For the text-containing cell, return its midpoint in (X, Y) coordinate format. 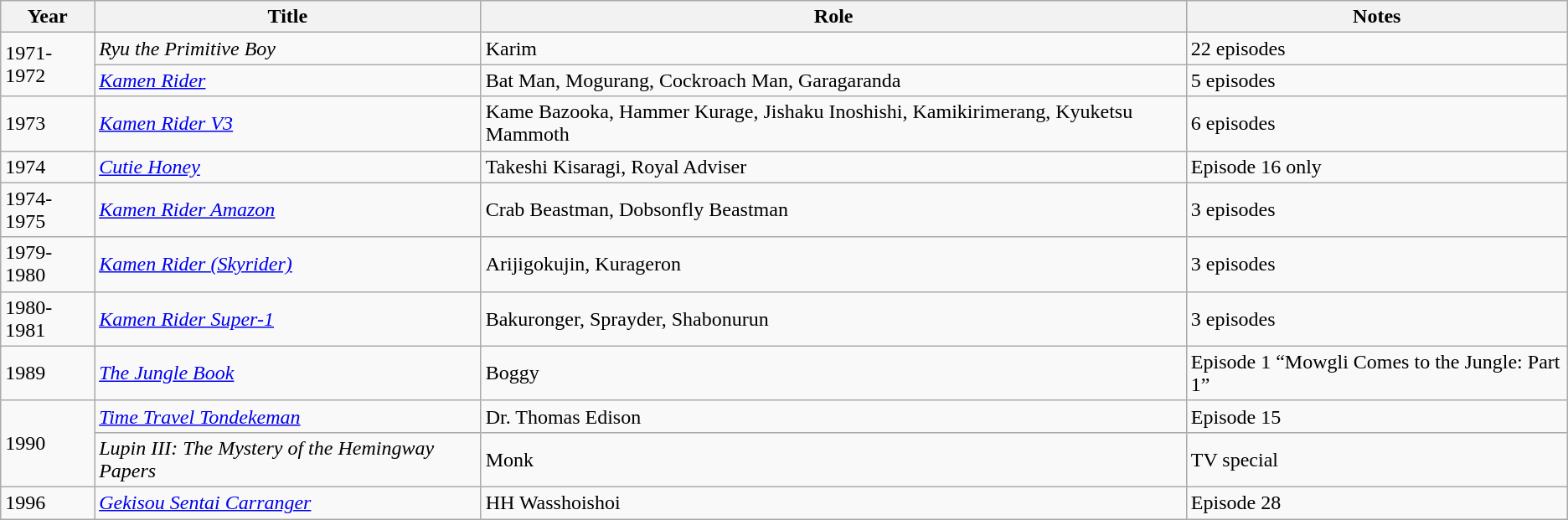
Time Travel Tondekeman (288, 416)
The Jungle Book (288, 373)
1989 (48, 373)
1980-1981 (48, 318)
Kame Bazooka, Hammer Kurage, Jishaku Inoshishi, Kamikirimerang, Kyuketsu Mammoth (833, 124)
HH Wasshoishoi (833, 502)
1973 (48, 124)
Arijigokujin, Kurageron (833, 265)
Episode 28 (1377, 502)
Role (833, 17)
Bakuronger, Sprayder, Shabonurun (833, 318)
Episode 15 (1377, 416)
Episode 1 “Mowgli Comes to the Jungle: Part 1” (1377, 373)
Kamen Rider Super-1 (288, 318)
Dr. Thomas Edison (833, 416)
1974-1975 (48, 209)
Bat Man, Mogurang, Cockroach Man, Garagaranda (833, 80)
Kamen Rider V3 (288, 124)
Episode 16 only (1377, 167)
Kamen Rider (288, 80)
Notes (1377, 17)
Crab Beastman, Dobsonfly Beastman (833, 209)
TV special (1377, 459)
Kamen Rider (Skyrider) (288, 265)
5 episodes (1377, 80)
Boggy (833, 373)
22 episodes (1377, 49)
Monk (833, 459)
1971-1972 (48, 64)
Kamen Rider Amazon (288, 209)
Karim (833, 49)
Ryu the Primitive Boy (288, 49)
Cutie Honey (288, 167)
1979-1980 (48, 265)
Title (288, 17)
1996 (48, 502)
Takeshi Kisaragi, Royal Adviser (833, 167)
Lupin III: The Mystery of the Hemingway Papers (288, 459)
1990 (48, 444)
Gekisou Sentai Carranger (288, 502)
1974 (48, 167)
Year (48, 17)
6 episodes (1377, 124)
